Extract the [X, Y] coordinate from the center of the cell holding the provided text.  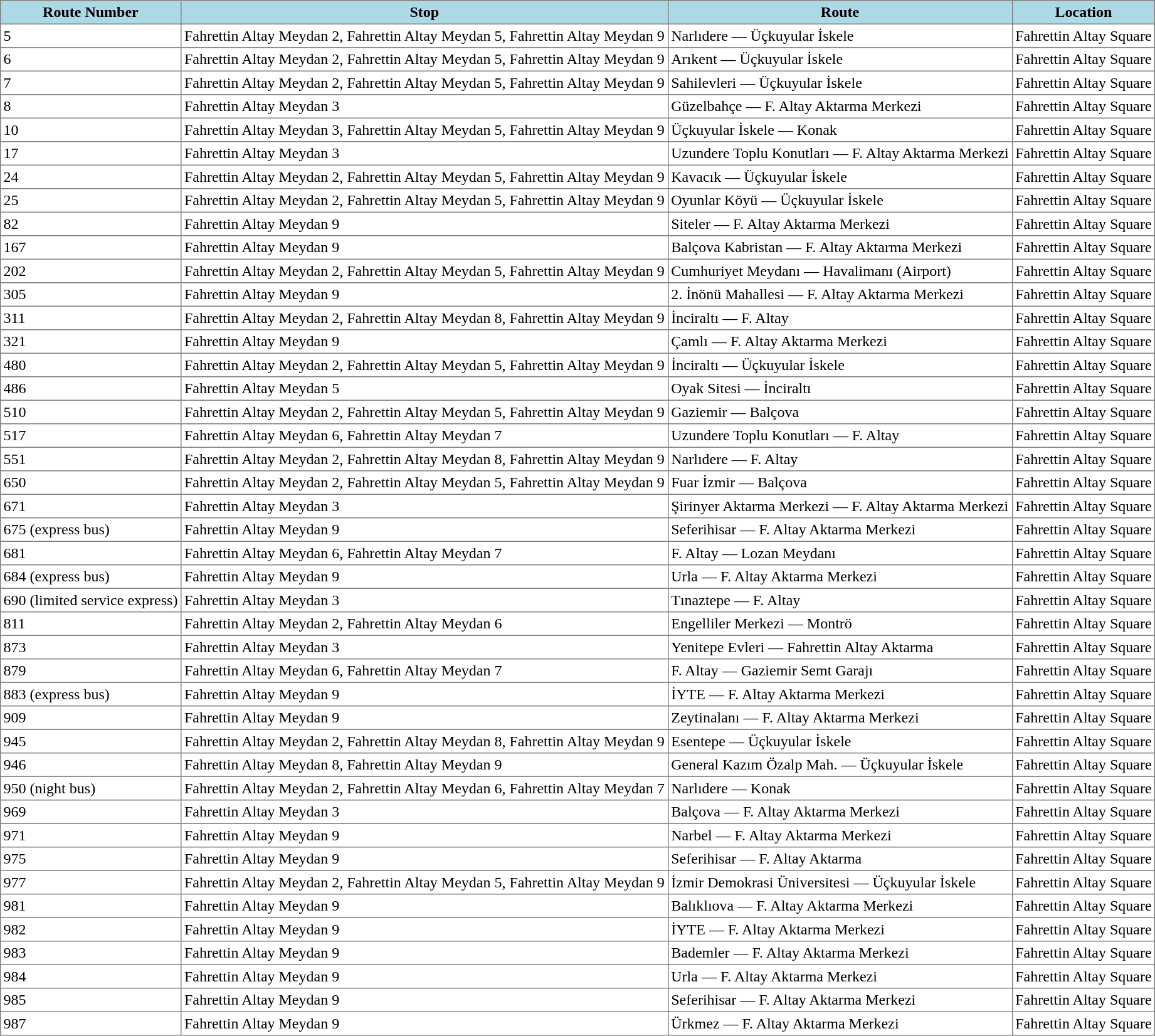
945 [90, 741]
983 [90, 953]
Esentepe — Üçkuyular İskele [840, 741]
480 [90, 365]
İnciraltı — Üçkuyular İskele [840, 365]
Narlıdere — F. Altay [840, 459]
17 [90, 154]
909 [90, 718]
Güzelbahçe — F. Altay Aktarma Merkezi [840, 107]
971 [90, 835]
Fahrettin Altay Meydan 8, Fahrettin Altay Meydan 9 [425, 765]
Ürkmez — F. Altay Aktarma Merkezi [840, 1023]
Cumhuriyet Meydanı — Havalimanı (Airport) [840, 271]
Narlıdere — Üçkuyular İskele [840, 36]
Narlıdere — Konak [840, 788]
650 [90, 483]
2. İnönü Mahallesi — F. Altay Aktarma Merkezi [840, 295]
510 [90, 412]
946 [90, 765]
10 [90, 130]
F. Altay — Lozan Meydanı [840, 553]
681 [90, 553]
Siteler — F. Altay Aktarma Merkezi [840, 224]
Route Number [90, 13]
Oyunlar Köyü — Üçkuyular İskele [840, 201]
Balçova — F. Altay Aktarma Merkezi [840, 812]
Engelliler Merkezi — Montrö [840, 624]
981 [90, 906]
975 [90, 859]
Arıkent — Üçkuyular İskele [840, 60]
Fahrettin Altay Meydan 2, Fahrettin Altay Meydan 6 [425, 624]
İzmir Demokrasi Üniversitesi — Üçkuyular İskele [840, 882]
Seferihisar — F. Altay Aktarma [840, 859]
Location [1084, 13]
Çamlı — F. Altay Aktarma Merkezi [840, 342]
Bademler — F. Altay Aktarma Merkezi [840, 953]
Tınaztepe — F. Altay [840, 600]
7 [90, 83]
950 (night bus) [90, 788]
Şirinyer Aktarma Merkezi — F. Altay Aktarma Merkezi [840, 506]
969 [90, 812]
Gaziemir — Balçova [840, 412]
977 [90, 882]
Fahrettin Altay Meydan 5 [425, 389]
82 [90, 224]
873 [90, 647]
987 [90, 1023]
321 [90, 342]
Narbel — F. Altay Aktarma Merkezi [840, 835]
883 (express bus) [90, 694]
Stop [425, 13]
202 [90, 271]
985 [90, 1000]
517 [90, 436]
5 [90, 36]
879 [90, 671]
Yenitepe Evleri — Fahrettin Altay Aktarma [840, 647]
Fahrettin Altay Meydan 2, Fahrettin Altay Meydan 6, Fahrettin Altay Meydan 7 [425, 788]
811 [90, 624]
25 [90, 201]
Üçkuyular İskele — Konak [840, 130]
551 [90, 459]
Sahilevleri — Üçkuyular İskele [840, 83]
684 (express bus) [90, 577]
167 [90, 248]
486 [90, 389]
Fuar İzmir — Balçova [840, 483]
982 [90, 929]
Kavacık — Üçkuyular İskele [840, 177]
671 [90, 506]
984 [90, 976]
General Kazım Özalp Mah. — Üçkuyular İskele [840, 765]
Fahrettin Altay Meydan 3, Fahrettin Altay Meydan 5, Fahrettin Altay Meydan 9 [425, 130]
İnciraltı — F. Altay [840, 318]
Balçova Kabristan — F. Altay Aktarma Merkezi [840, 248]
6 [90, 60]
Balıklıova — F. Altay Aktarma Merkezi [840, 906]
Uzundere Toplu Konutları — F. Altay Aktarma Merkezi [840, 154]
Route [840, 13]
8 [90, 107]
305 [90, 295]
Oyak Sitesi — İnciraltı [840, 389]
24 [90, 177]
675 (express bus) [90, 530]
311 [90, 318]
F. Altay — Gaziemir Semt Garajı [840, 671]
Uzundere Toplu Konutları — F. Altay [840, 436]
690 (limited service express) [90, 600]
Zeytinalanı — F. Altay Aktarma Merkezi [840, 718]
